Find where the given text appears and provide that cell's center as [x, y] coordinate. 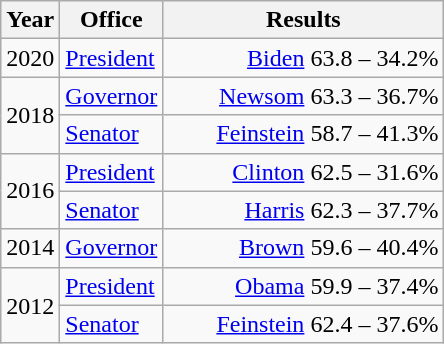
2012 [30, 305]
2016 [30, 191]
Brown 59.6 – 40.4% [304, 248]
Feinstein 62.4 – 37.6% [304, 324]
2014 [30, 248]
2018 [30, 115]
Harris 62.3 – 37.7% [304, 210]
Newsom 63.3 – 36.7% [304, 96]
Office [112, 20]
Year [30, 20]
Biden 63.8 – 34.2% [304, 58]
Feinstein 58.7 – 41.3% [304, 134]
2020 [30, 58]
Clinton 62.5 – 31.6% [304, 172]
Results [304, 20]
Obama 59.9 – 37.4% [304, 286]
